Determine the [x, y] coordinate at the center of the cell enclosing the given text.  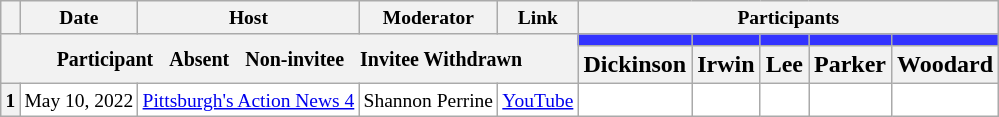
Moderator [428, 18]
YouTube [538, 100]
Woodard [946, 64]
May 10, 2022 [79, 100]
Date [79, 18]
Lee [784, 64]
Participants [788, 18]
Host [248, 18]
Link [538, 18]
1 [10, 100]
Irwin [726, 64]
Pittsburgh's Action News 4 [248, 100]
Dickinson [635, 64]
Parker [850, 64]
Participant Absent Non-invitee Invitee Withdrawn [290, 58]
Shannon Perrine [428, 100]
